Pinpoint the cell where the given text exists, returning its (X, Y) midpoint coordinate. 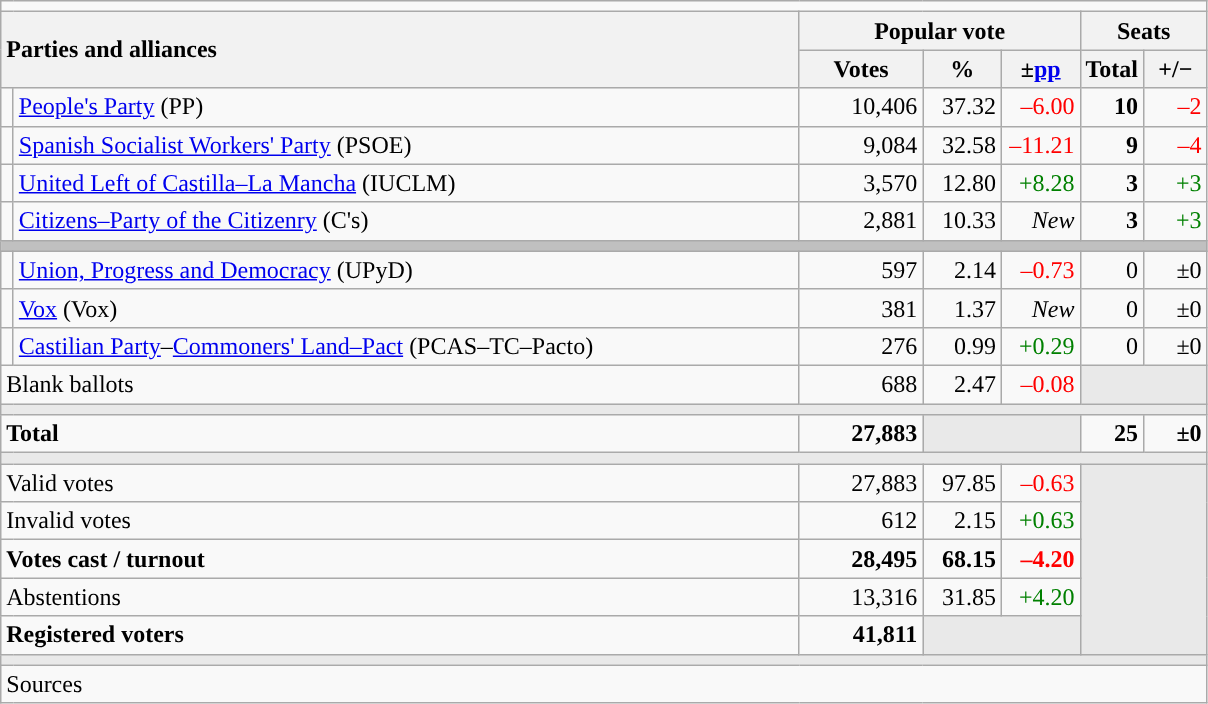
–0.08 (1040, 384)
–0.73 (1040, 270)
Spanish Socialist Workers' Party (PSOE) (406, 145)
–6.00 (1040, 107)
12.80 (962, 183)
1.37 (962, 308)
10.33 (962, 221)
10 (1112, 107)
Castilian Party–Commoners' Land–Pact (PCAS–TC–Pacto) (406, 346)
United Left of Castilla–La Mancha (IUCLM) (406, 183)
Invalid votes (400, 521)
–11.21 (1040, 145)
10,406 (861, 107)
Sources (604, 684)
% (962, 69)
Union, Progress and Democracy (UPyD) (406, 270)
People's Party (PP) (406, 107)
3,570 (861, 183)
Votes (861, 69)
Parties and alliances (400, 50)
28,495 (861, 559)
2,881 (861, 221)
–4 (1176, 145)
597 (861, 270)
2.15 (962, 521)
276 (861, 346)
±pp (1040, 69)
Abstentions (400, 597)
+0.29 (1040, 346)
Popular vote (940, 31)
2.47 (962, 384)
–0.63 (1040, 483)
Vox (Vox) (406, 308)
2.14 (962, 270)
Blank ballots (400, 384)
+8.28 (1040, 183)
32.58 (962, 145)
381 (861, 308)
9 (1112, 145)
31.85 (962, 597)
25 (1112, 434)
Seats (1144, 31)
688 (861, 384)
68.15 (962, 559)
+0.63 (1040, 521)
Registered voters (400, 635)
612 (861, 521)
Valid votes (400, 483)
37.32 (962, 107)
+/− (1176, 69)
+4.20 (1040, 597)
–4.20 (1040, 559)
Votes cast / turnout (400, 559)
–2 (1176, 107)
Citizens–Party of the Citizenry (C's) (406, 221)
41,811 (861, 635)
9,084 (861, 145)
97.85 (962, 483)
13,316 (861, 597)
0.99 (962, 346)
